Extract the (X, Y) coordinate from the center of the cell holding the provided text.  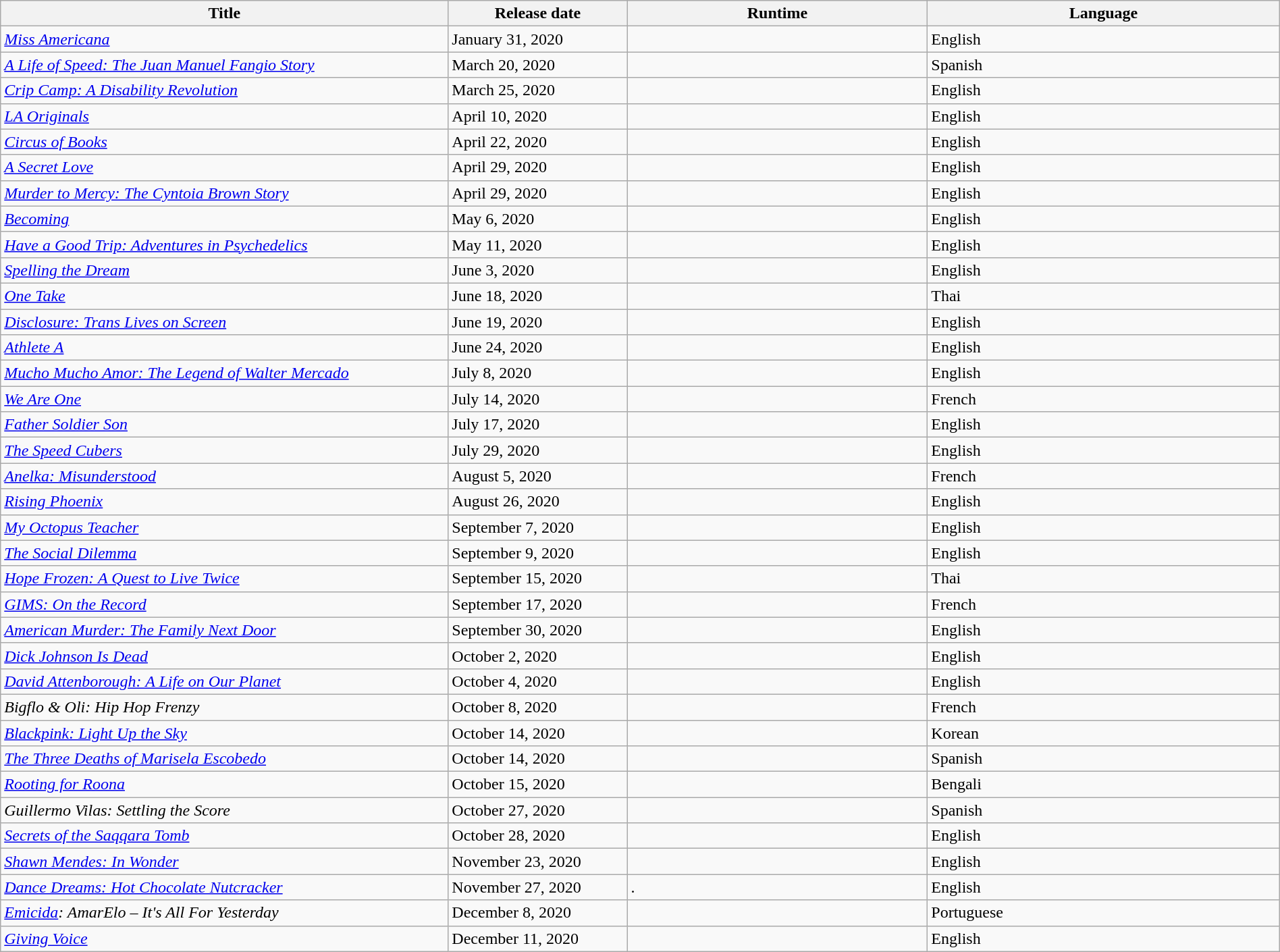
Portuguese (1103, 913)
My Octopus Teacher (224, 527)
July 8, 2020 (537, 373)
July 29, 2020 (537, 450)
A Secret Love (224, 167)
Hope Frozen: A Quest to Live Twice (224, 579)
The Speed Cubers (224, 450)
October 15, 2020 (537, 785)
June 3, 2020 (537, 270)
Becoming (224, 219)
Korean (1103, 733)
Circus of Books (224, 142)
August 5, 2020 (537, 476)
Secrets of the Saqqara Tomb (224, 836)
December 11, 2020 (537, 938)
October 27, 2020 (537, 810)
David Attenborough: A Life on Our Planet (224, 681)
Release date (537, 14)
Murder to Mercy: The Cyntoia Brown Story (224, 193)
The Social Dilemma (224, 553)
September 9, 2020 (537, 553)
Father Soldier Son (224, 425)
Dance Dreams: Hot Chocolate Nutcracker (224, 887)
May 6, 2020 (537, 219)
July 14, 2020 (537, 399)
March 20, 2020 (537, 65)
Runtime (778, 14)
October 2, 2020 (537, 656)
LA Originals (224, 116)
October 28, 2020 (537, 836)
. (778, 887)
Giving Voice (224, 938)
January 31, 2020 (537, 39)
Shawn Mendes: In Wonder (224, 862)
September 7, 2020 (537, 527)
April 22, 2020 (537, 142)
April 10, 2020 (537, 116)
Bigflo & Oli: Hip Hop Frenzy (224, 707)
We Are One (224, 399)
One Take (224, 296)
Mucho Mucho Amor: The Legend of Walter Mercado (224, 373)
Rising Phoenix (224, 502)
August 26, 2020 (537, 502)
June 18, 2020 (537, 296)
June 24, 2020 (537, 348)
September 30, 2020 (537, 630)
Bengali (1103, 785)
Title (224, 14)
October 8, 2020 (537, 707)
Blackpink: Light Up the Sky (224, 733)
December 8, 2020 (537, 913)
American Murder: The Family Next Door (224, 630)
Miss Americana (224, 39)
The Three Deaths of Marisela Escobedo (224, 759)
June 19, 2020 (537, 322)
Anelka: Misunderstood (224, 476)
May 11, 2020 (537, 244)
Language (1103, 14)
November 23, 2020 (537, 862)
Rooting for Roona (224, 785)
October 4, 2020 (537, 681)
Emicida: AmarElo – It's All For Yesterday (224, 913)
September 17, 2020 (537, 604)
Guillermo Vilas: Settling the Score (224, 810)
A Life of Speed: The Juan Manuel Fangio Story (224, 65)
Disclosure: Trans Lives on Screen (224, 322)
Dick Johnson Is Dead (224, 656)
July 17, 2020 (537, 425)
Crip Camp: A Disability Revolution (224, 90)
November 27, 2020 (537, 887)
September 15, 2020 (537, 579)
Have a Good Trip: Adventures in Psychedelics (224, 244)
GIMS: On the Record (224, 604)
Spelling the Dream (224, 270)
March 25, 2020 (537, 90)
Athlete A (224, 348)
